From the cell containing the given text, extract its center point as [X, Y] coordinate. 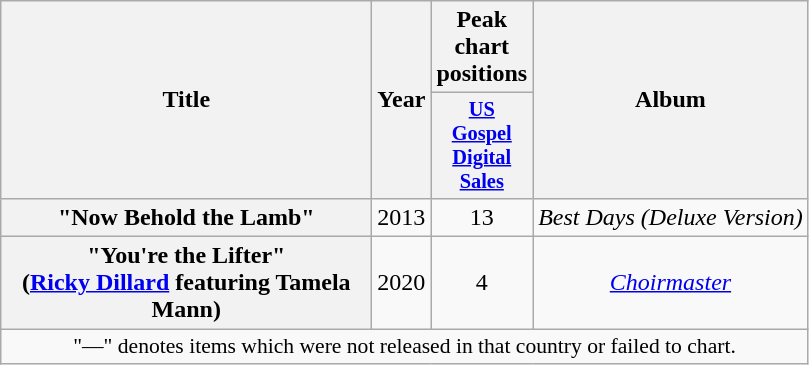
Title [186, 100]
4 [482, 283]
"Now Behold the Lamb" [186, 217]
Choirmaster [671, 283]
Album [671, 100]
Peak chart positions [482, 47]
"You're the Lifter" (Ricky Dillard featuring Tamela Mann) [186, 283]
2013 [402, 217]
USGospelDigitalSales [482, 146]
13 [482, 217]
"—" denotes items which were not released in that country or failed to chart. [405, 347]
Year [402, 100]
Best Days (Deluxe Version) [671, 217]
2020 [402, 283]
